Return [x, y] of the center of cell containing provided text 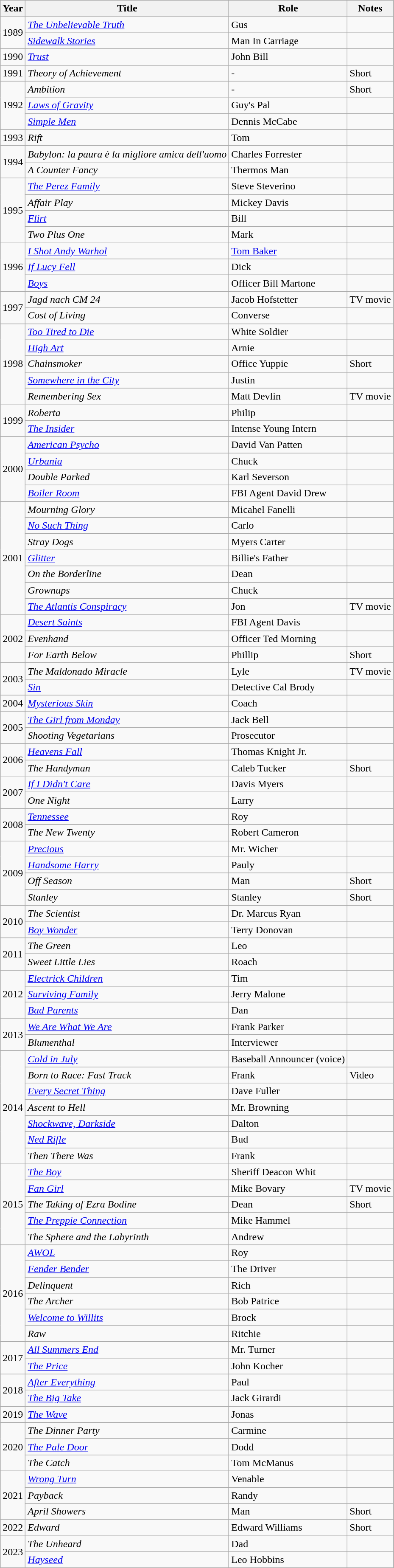
Shooting Vegetarians [127, 736]
Caleb Tucker [288, 768]
I Shot Andy Warhol [127, 251]
Sin [127, 687]
Philip [288, 412]
Karl Severson [288, 477]
FBI Agent David Drew [288, 493]
Flirt [127, 219]
Mark [288, 235]
Dave Fuller [288, 1091]
Two Plus One [127, 235]
2010 [13, 921]
After Everything [127, 1382]
Double Parked [127, 477]
2022 [13, 1528]
Carmine [288, 1430]
Ritchie [288, 1334]
2017 [13, 1358]
Terry Donovan [288, 929]
Cost of Living [127, 315]
White Soldier [288, 332]
Myers Carter [288, 542]
Delinquent [127, 1285]
The Insider [127, 428]
American Psycho [127, 445]
We Are What We Are [127, 1027]
The Taking of Ezra Bodine [127, 1204]
Leo Hobbins [288, 1560]
The Dinner Party [127, 1430]
Wrong Turn [127, 1479]
Robert Cameron [288, 833]
2002 [13, 639]
Venable [288, 1479]
Larry [288, 800]
Surviving Family [127, 994]
Converse [288, 315]
Welcome to Willits [127, 1317]
If I Didn't Care [127, 784]
Mr. Browning [288, 1107]
Lyle [288, 671]
2018 [13, 1390]
Mr. Turner [288, 1350]
The Maldonado Miracle [127, 671]
2023 [13, 1552]
1993 [13, 138]
Bob Patrice [288, 1301]
Chainsmoker [127, 364]
Electrick Children [127, 978]
Rift [127, 138]
1990 [13, 57]
The Wave [127, 1414]
Trust [127, 57]
Officer Bill Martone [288, 283]
Raw [127, 1334]
The Perez Family [127, 186]
2013 [13, 1035]
Boiler Room [127, 493]
All Summers End [127, 1350]
2004 [13, 703]
Title [127, 8]
Fan Girl [127, 1188]
1996 [13, 267]
1994 [13, 162]
The Handyman [127, 768]
2012 [13, 994]
Leo [288, 946]
The Green [127, 946]
2003 [13, 679]
Evenhand [127, 639]
Carlo [288, 526]
Phillip [288, 655]
Babylon: la paura è la migliore amica dell'uomo [127, 154]
2011 [13, 954]
Mourning Glory [127, 510]
Rich [288, 1285]
Roach [288, 962]
Too Tired to Die [127, 332]
The Archer [127, 1301]
2007 [13, 792]
Dan [288, 1011]
2008 [13, 825]
Desert Saints [127, 622]
Tom McManus [288, 1463]
The Unheard [127, 1544]
Theory of Achievement [127, 73]
Notes [371, 8]
Gus [288, 25]
Shockwave, Darkside [127, 1123]
The Boy [127, 1172]
Precious [127, 849]
The Preppie Connection [127, 1220]
Jagd nach CM 24 [127, 299]
Remembering Sex [127, 396]
The Catch [127, 1463]
Dick [288, 267]
Glitter [127, 558]
Officer Ted Morning [288, 639]
Jonas [288, 1414]
Justin [288, 380]
The Pale Door [127, 1447]
Prosecutor [288, 736]
Mickey Davis [288, 203]
Cold in July [127, 1059]
Thermos Man [288, 170]
Tom Baker [288, 251]
Edward Williams [288, 1528]
Charles Forrester [288, 154]
No Such Thing [127, 526]
Affair Play [127, 203]
Payback [127, 1495]
Dennis McCabe [288, 121]
One Night [127, 800]
1998 [13, 364]
Roberta [127, 412]
Tom [288, 138]
1995 [13, 210]
Simple Men [127, 121]
Mike Hammel [288, 1220]
Guy's Pal [288, 105]
1991 [13, 73]
Bill [288, 219]
1989 [13, 33]
The Scientist [127, 913]
Blumenthal [127, 1043]
The Unbelievable Truth [127, 25]
Every Secret Thing [127, 1091]
Bud [288, 1140]
Brock [288, 1317]
Somewhere in the City [127, 380]
Arnie [288, 348]
1999 [13, 420]
Off Season [127, 881]
Davis Myers [288, 784]
2020 [13, 1447]
Frank Parker [288, 1027]
2009 [13, 873]
Handsome Harry [127, 865]
Edward [127, 1528]
Sidewalk Stories [127, 41]
If Lucy Fell [127, 267]
For Earth Below [127, 655]
Matt Devlin [288, 396]
Dodd [288, 1447]
Tennessee [127, 816]
Jacob Hofstetter [288, 299]
John Kocher [288, 1366]
2001 [13, 558]
2014 [13, 1107]
Mysterious Skin [127, 703]
Interviewer [288, 1043]
Jack Girardi [288, 1398]
Urbania [127, 461]
Pauly [288, 865]
Dr. Marcus Ryan [288, 913]
Sweet Little Lies [127, 962]
2006 [13, 760]
Year [13, 8]
Dad [288, 1544]
2019 [13, 1414]
2005 [13, 728]
Mr. Wicher [288, 849]
Role [288, 8]
Andrew [288, 1237]
David Van Patten [288, 445]
Intense Young Intern [288, 428]
High Art [127, 348]
Jon [288, 606]
2016 [13, 1293]
Hayseed [127, 1560]
AWOL [127, 1253]
The Girl from Monday [127, 720]
John Bill [288, 57]
A Counter Fancy [127, 170]
Jerry Malone [288, 994]
FBI Agent Davis [288, 622]
Micahel Fanelli [288, 510]
Dalton [288, 1123]
Mike Bovary [288, 1188]
Stray Dogs [127, 542]
Ascent to Hell [127, 1107]
Boy Wonder [127, 929]
The Big Take [127, 1398]
Man In Carriage [288, 41]
Steve Steverino [288, 186]
Fender Bender [127, 1269]
Paul [288, 1382]
Detective Cal Brody [288, 687]
1992 [13, 105]
Randy [288, 1495]
Office Yuppie [288, 364]
2021 [13, 1495]
Grownups [127, 590]
Video [371, 1075]
Coach [288, 703]
The Atlantis Conspiracy [127, 606]
Boys [127, 283]
2015 [13, 1204]
Jack Bell [288, 720]
Ned Rifle [127, 1140]
April Showers [127, 1512]
The Driver [288, 1269]
Born to Race: Fast Track [127, 1075]
Laws of Gravity [127, 105]
Ambition [127, 89]
2000 [13, 469]
1997 [13, 307]
Thomas Knight Jr. [288, 752]
Baseball Announcer (voice) [288, 1059]
Tim [288, 978]
On the Borderline [127, 574]
Billie's Father [288, 558]
Bad Parents [127, 1011]
The Sphere and the Labyrinth [127, 1237]
The Price [127, 1366]
Then There Was [127, 1156]
Heavens Fall [127, 752]
Sheriff Deacon Whit [288, 1172]
The New Twenty [127, 833]
